Return [X, Y] of the center of cell containing provided text 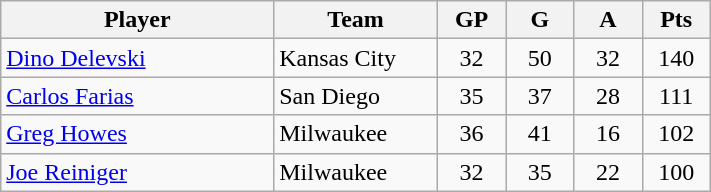
100 [676, 172]
111 [676, 96]
28 [608, 96]
G [540, 20]
GP [471, 20]
Player [138, 20]
102 [676, 134]
140 [676, 58]
Dino Delevski [138, 58]
36 [471, 134]
16 [608, 134]
Carlos Farias [138, 96]
Team [356, 20]
22 [608, 172]
A [608, 20]
50 [540, 58]
41 [540, 134]
San Diego [356, 96]
Pts [676, 20]
37 [540, 96]
Kansas City [356, 58]
Joe Reiniger [138, 172]
Greg Howes [138, 134]
